Provide the (X, Y) coordinate of the cell's center where the given text is located.  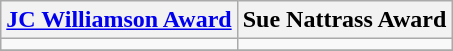
Sue Nattrass Award (344, 20)
JC Williamson Award (119, 20)
